Capture the cell that displays the provided text and extract its (x, y) central coordinate. 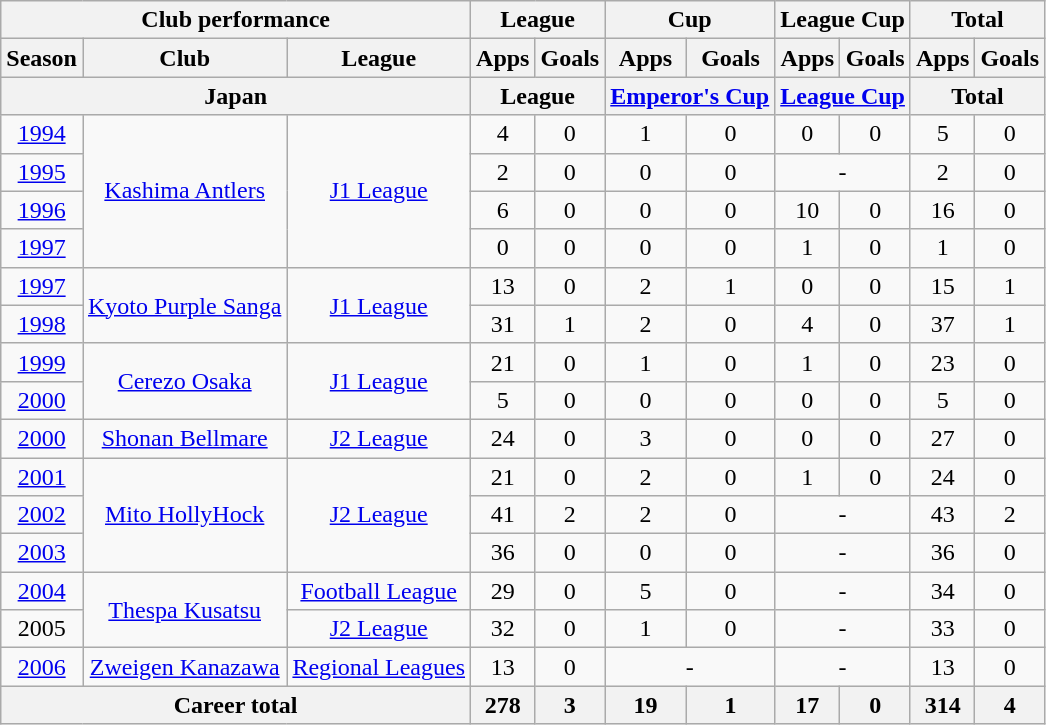
Japan (236, 96)
Cerezo Osaka (184, 381)
1996 (42, 210)
278 (503, 705)
Football League (379, 591)
Kashima Antlers (184, 191)
17 (808, 705)
2003 (42, 553)
Kyoto Purple Sanga (184, 305)
Season (42, 58)
41 (503, 515)
Cup (690, 20)
16 (942, 210)
1994 (42, 134)
15 (942, 286)
31 (503, 324)
33 (942, 629)
23 (942, 362)
Zweigen Kanazawa (184, 667)
314 (942, 705)
Career total (236, 705)
29 (503, 591)
2006 (42, 667)
Shonan Bellmare (184, 438)
Club (184, 58)
Club performance (236, 20)
2002 (42, 515)
1998 (42, 324)
32 (503, 629)
27 (942, 438)
Thespa Kusatsu (184, 610)
1999 (42, 362)
Regional Leagues (379, 667)
1995 (42, 172)
2001 (42, 477)
2004 (42, 591)
19 (646, 705)
2005 (42, 629)
Emperor's Cup (690, 96)
6 (503, 210)
43 (942, 515)
10 (808, 210)
Mito HollyHock (184, 515)
37 (942, 324)
34 (942, 591)
